From the cell containing the given text, extract its center point as [X, Y] coordinate. 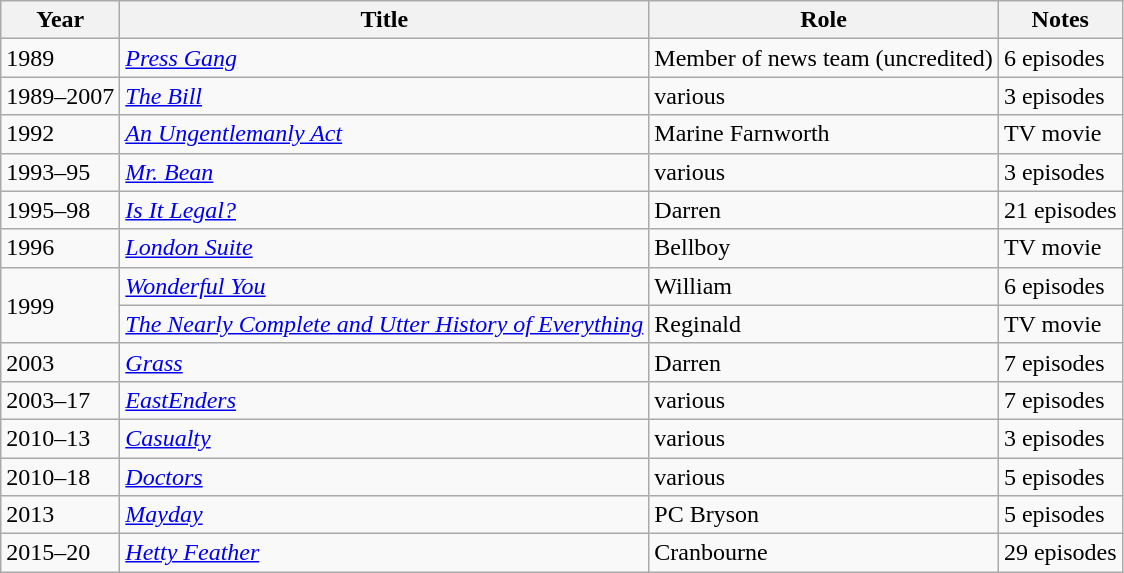
Title [384, 20]
Casualty [384, 438]
2010–18 [60, 477]
21 episodes [1060, 210]
2015–20 [60, 553]
2003 [60, 362]
Wonderful You [384, 286]
Cranbourne [824, 553]
Notes [1060, 20]
The Nearly Complete and Utter History of Everything [384, 324]
Doctors [384, 477]
William [824, 286]
1992 [60, 134]
PC Bryson [824, 515]
Role [824, 20]
London Suite [384, 248]
Reginald [824, 324]
2013 [60, 515]
Bellboy [824, 248]
2003–17 [60, 400]
29 episodes [1060, 553]
1996 [60, 248]
1989 [60, 58]
1995–98 [60, 210]
Is It Legal? [384, 210]
Mayday [384, 515]
Year [60, 20]
Marine Farnworth [824, 134]
The Bill [384, 96]
1993–95 [60, 172]
2010–13 [60, 438]
EastEnders [384, 400]
Mr. Bean [384, 172]
An Ungentlemanly Act [384, 134]
Member of news team (uncredited) [824, 58]
1989–2007 [60, 96]
1999 [60, 305]
Press Gang [384, 58]
Grass [384, 362]
Hetty Feather [384, 553]
